Locate the cell with the specified text and output its (X, Y) center coordinate. 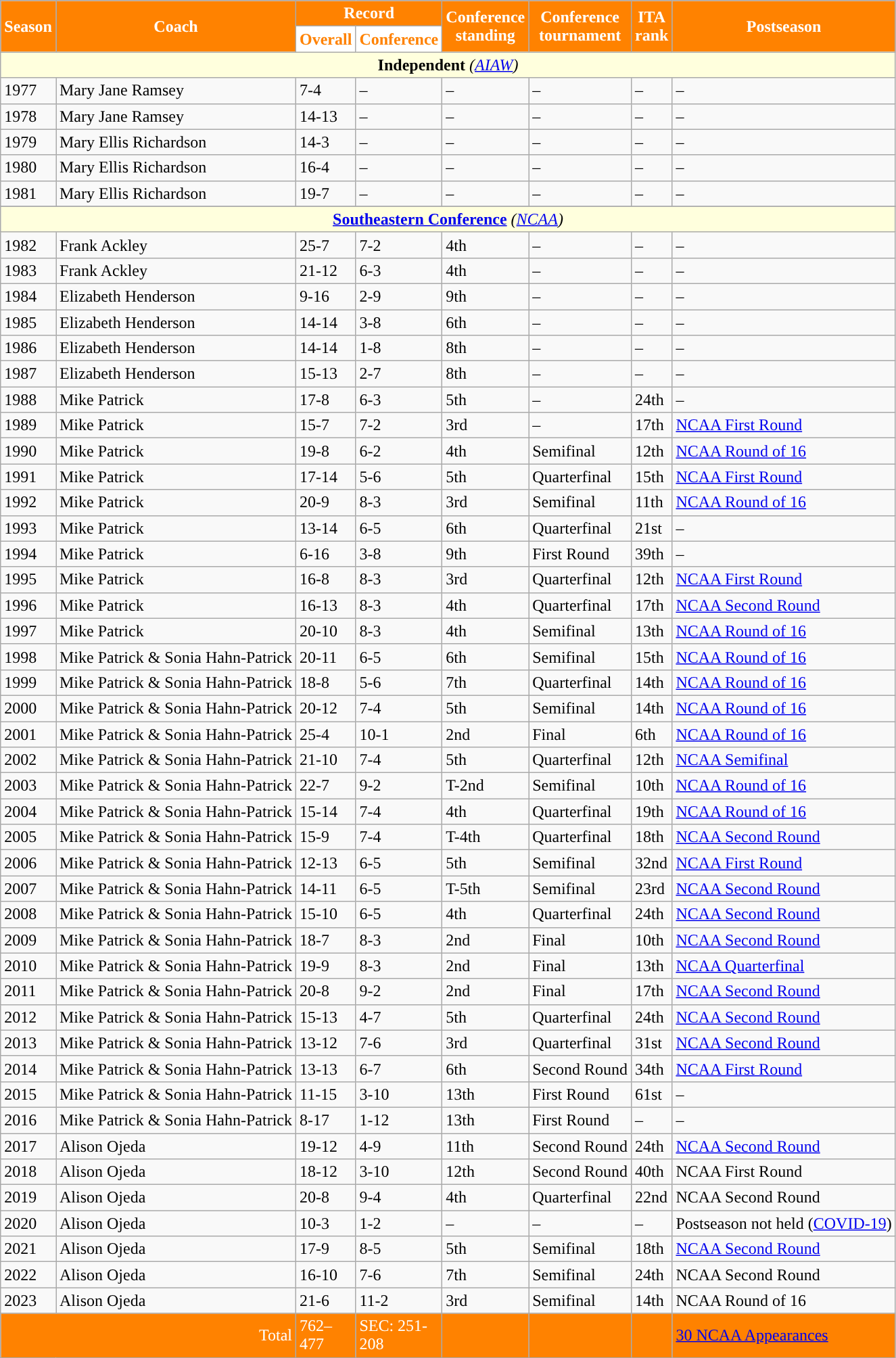
23rd (651, 889)
2012 (28, 1017)
2023 (28, 1301)
Independent (AIAW) (448, 65)
22-7 (326, 786)
2002 (28, 760)
Postseason (784, 26)
21-10 (326, 760)
2005 (28, 837)
NCAA Quarterfinal (784, 966)
2018 (28, 1172)
Conference standing (486, 26)
8-5 (399, 1249)
21-6 (326, 1301)
2014 (28, 1069)
1992 (28, 502)
4-7 (399, 1017)
1987 (28, 374)
2000 (28, 708)
2019 (28, 1198)
14-13 (326, 116)
2008 (28, 914)
T-2nd (486, 786)
Record (369, 14)
1993 (28, 528)
1983 (28, 271)
1984 (28, 296)
1982 (28, 245)
10-1 (399, 734)
1-12 (399, 1120)
18-8 (326, 682)
1981 (28, 193)
1990 (28, 451)
T-5th (486, 889)
2003 (28, 786)
11-15 (326, 1094)
9-4 (399, 1198)
2009 (28, 940)
17-9 (326, 1249)
1988 (28, 400)
ITA rank (651, 26)
2020 (28, 1223)
Coach (176, 26)
T-4th (486, 837)
2011 (28, 991)
25-7 (326, 245)
21-12 (326, 271)
19-9 (326, 966)
16-8 (326, 580)
20-9 (326, 502)
1-2 (399, 1223)
13-14 (326, 528)
15-7 (326, 425)
19-7 (326, 193)
2021 (28, 1249)
NCAA Semifinal (784, 760)
6-16 (326, 554)
19-12 (326, 1146)
2013 (28, 1043)
1979 (28, 142)
1977 (28, 91)
19th (651, 812)
1991 (28, 477)
17-14 (326, 477)
16-10 (326, 1275)
39th (651, 554)
2022 (28, 1275)
10-3 (326, 1223)
1999 (28, 682)
2016 (28, 1120)
18-7 (326, 940)
Conferencetournament (580, 26)
11-2 (399, 1301)
25-4 (326, 734)
4-9 (399, 1146)
22nd (651, 1198)
13-12 (326, 1043)
13-13 (326, 1069)
Conference (399, 39)
6-2 (399, 451)
15-14 (326, 812)
2007 (28, 889)
1989 (28, 425)
1994 (28, 554)
2015 (28, 1094)
1995 (28, 580)
17-8 (326, 400)
31st (651, 1043)
2006 (28, 863)
20-10 (326, 631)
2-9 (399, 296)
34th (651, 1069)
15-10 (326, 914)
1998 (28, 657)
18-12 (326, 1172)
Postseason not held (COVID-19) (784, 1223)
20-11 (326, 657)
2004 (28, 812)
1-8 (399, 348)
Overall (326, 39)
1985 (28, 323)
2001 (28, 734)
1978 (28, 116)
Southeastern Conference (NCAA) (448, 219)
9-16 (326, 296)
Total (149, 1335)
14-3 (326, 142)
20-12 (326, 708)
8-17 (326, 1120)
15-9 (326, 837)
12-13 (326, 863)
30 NCAA Appearances (784, 1335)
2017 (28, 1146)
61st (651, 1094)
762–477 (326, 1335)
16-13 (326, 605)
2010 (28, 966)
1980 (28, 168)
16-4 (326, 168)
2-7 (399, 374)
6-7 (399, 1069)
1996 (28, 605)
21st (651, 528)
19-8 (326, 451)
32nd (651, 863)
14-11 (326, 889)
SEC: 251-208 (399, 1335)
40th (651, 1172)
1997 (28, 631)
Season (28, 26)
1986 (28, 348)
